Detect which cell encompasses the target text, then output its (x, y) center coordinate. 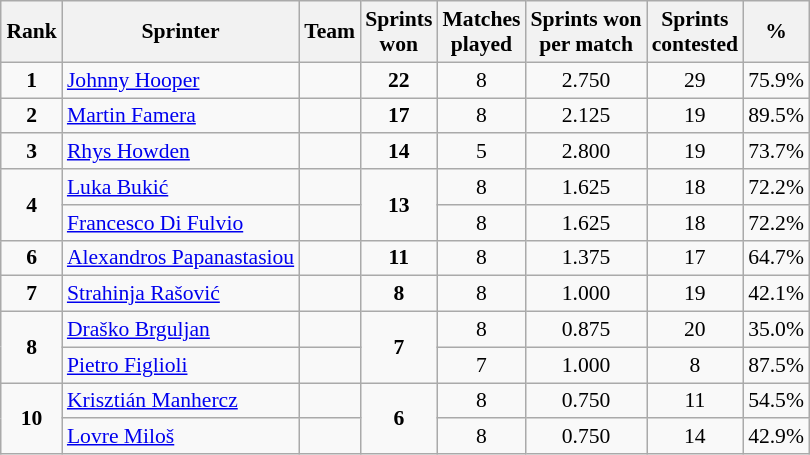
1 (32, 80)
Pietro Figlioli (180, 365)
Sprints wonper match (586, 32)
2.750 (586, 80)
2.125 (586, 116)
0.875 (586, 330)
Alexandros Papanastasiou (180, 258)
Sprintscontested (695, 32)
89.5% (776, 116)
Draško Brguljan (180, 330)
35.0% (776, 330)
10 (32, 418)
Francesco Di Fulvio (180, 223)
64.7% (776, 258)
73.7% (776, 152)
Team (330, 32)
75.9% (776, 80)
54.5% (776, 401)
Strahinja Rašović (180, 294)
42.9% (776, 437)
Luka Bukić (180, 187)
87.5% (776, 365)
2.800 (586, 152)
3 (32, 152)
Rhys Howden (180, 152)
Lovre Miloš (180, 437)
Martin Famera (180, 116)
13 (398, 204)
Sprintswon (398, 32)
5 (481, 152)
Sprinter (180, 32)
1.375 (586, 258)
% (776, 32)
42.1% (776, 294)
4 (32, 204)
20 (695, 330)
29 (695, 80)
Rank (32, 32)
22 (398, 80)
Matchesplayed (481, 32)
2 (32, 116)
Krisztián Manhercz (180, 401)
Johnny Hooper (180, 80)
